Output the (x, y) coordinate of the center of the cell containing the given text.  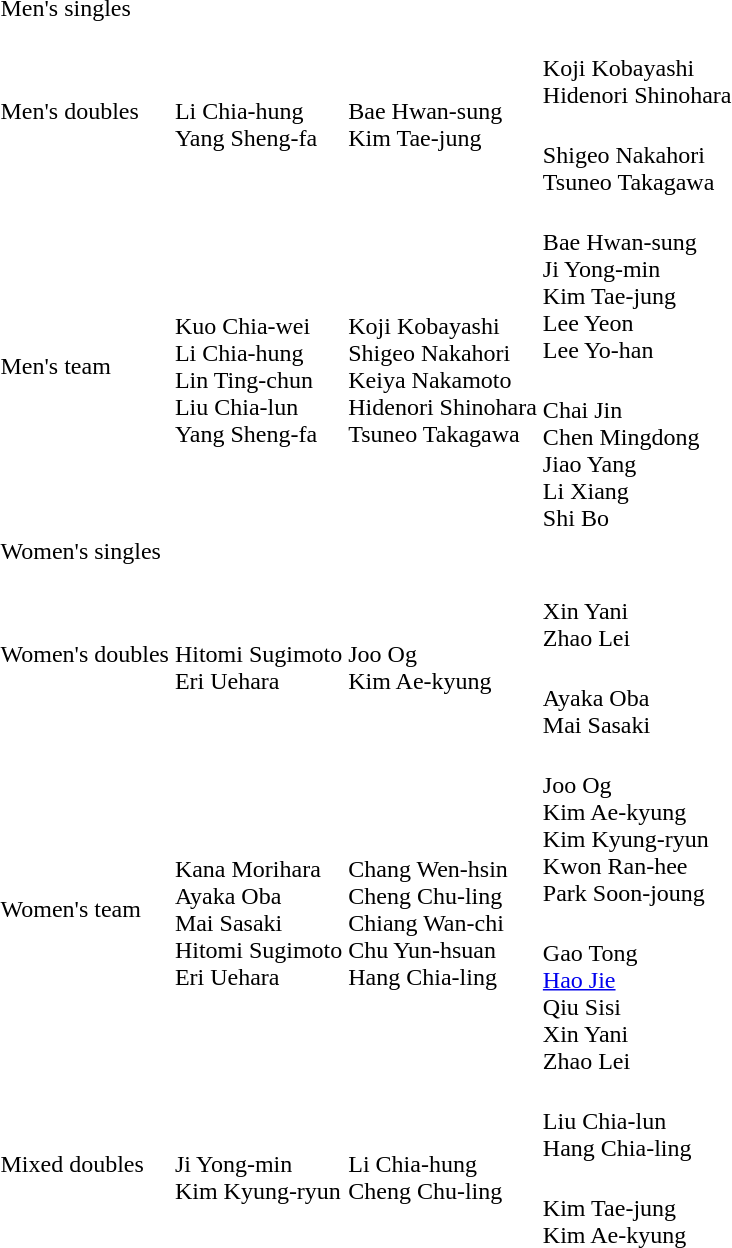
Hitomi SugimotoEri Uehara (258, 654)
Chang Wen-hsinCheng Chu-lingChiang Wan-chiChu Yun-hsuanHang Chia-ling (443, 910)
Bae Hwan-sungKim Tae-jung (443, 112)
Li Chia-hungYang Sheng-fa (258, 112)
Kuo Chia-weiLi Chia-hungLin Ting-chunLiu Chia-lunYang Sheng-fa (258, 366)
Joo OgKim Ae-kyung (443, 654)
Kana MoriharaAyaka ObaMai SasakiHitomi SugimotoEri Uehara (258, 910)
Koji KobayashiShigeo NakahoriKeiya NakamotoHidenori ShinoharaTsuneo Takagawa (443, 366)
